Provide the (X, Y) coordinate of the cell's center where the given text is located.  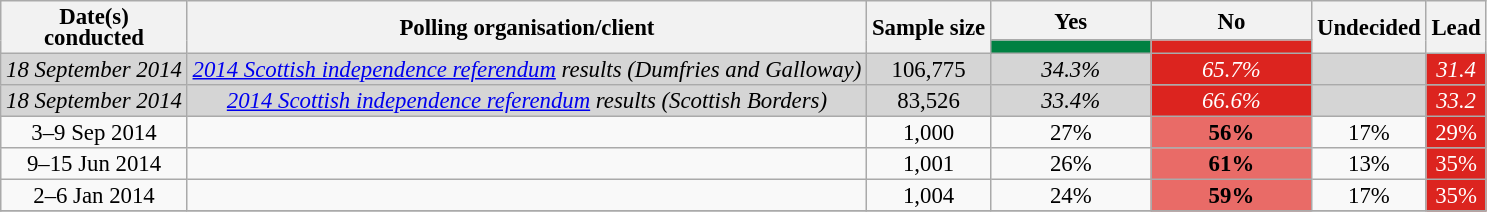
1,001 (929, 164)
Undecided (1369, 28)
29% (1456, 133)
2–6 Jan 2014 (94, 196)
33.4% (1070, 101)
Lead (1456, 28)
9–15 Jun 2014 (94, 164)
Yes (1070, 20)
33.2 (1456, 101)
1,004 (929, 196)
No (1232, 20)
106,775 (929, 70)
Sample size (929, 28)
56% (1232, 133)
27% (1070, 133)
2014 Scottish independence referendum results (Scottish Borders) (526, 101)
59% (1232, 196)
34.3% (1070, 70)
83,526 (929, 101)
2014 Scottish independence referendum results (Dumfries and Galloway) (526, 70)
31.4 (1456, 70)
24% (1070, 196)
13% (1369, 164)
26% (1070, 164)
3–9 Sep 2014 (94, 133)
Polling organisation/client (526, 28)
Date(s)conducted (94, 28)
61% (1232, 164)
1,000 (929, 133)
66.6% (1232, 101)
65.7% (1232, 70)
